Extract the [x, y] coordinate from the center of the cell holding the provided text.  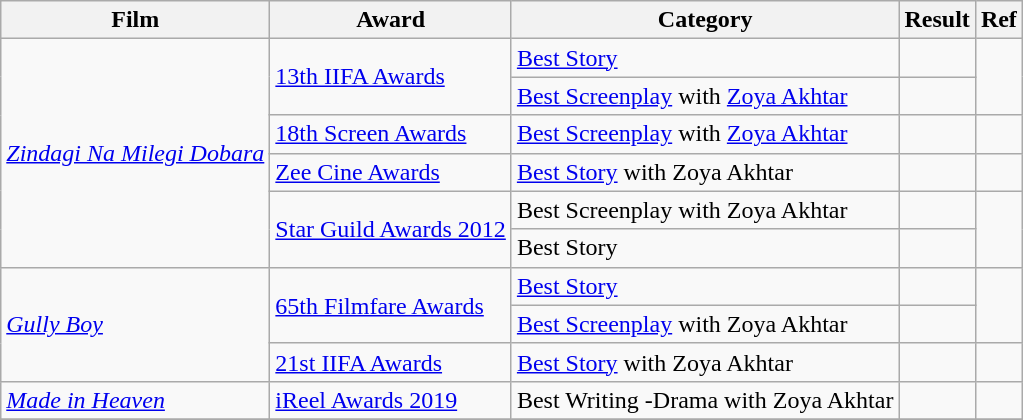
Zee Cine Awards [391, 172]
13th IIFA Awards [391, 77]
Result [937, 20]
Made in Heaven [136, 400]
Category [705, 20]
21st IIFA Awards [391, 362]
18th Screen Awards [391, 134]
Zindagi Na Milegi Dobara [136, 153]
Film [136, 20]
Ref [998, 20]
iReel Awards 2019 [391, 400]
Award [391, 20]
Best Writing -Drama with Zoya Akhtar [705, 400]
65th Filmfare Awards [391, 305]
Star Guild Awards 2012 [391, 229]
Gully Boy [136, 324]
